Detect which cell encompasses the target text, then output its (x, y) center coordinate. 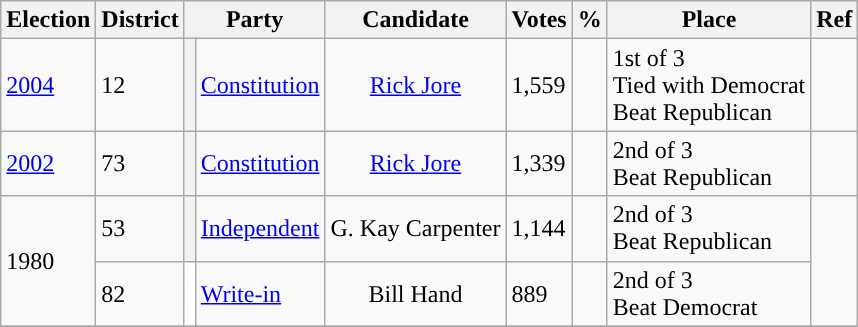
82 (140, 294)
Candidate (416, 20)
1980 (48, 261)
12 (140, 85)
Bill Hand (416, 294)
2002 (48, 164)
2nd of 3Beat Democrat (708, 294)
Election (48, 20)
1st of 3Tied with DemocratBeat Republican (708, 85)
Ref (834, 20)
1,559 (539, 85)
53 (140, 228)
G. Kay Carpenter (416, 228)
Party (254, 20)
% (590, 20)
Votes (539, 20)
1,339 (539, 164)
Place (708, 20)
Independent (260, 228)
73 (140, 164)
2004 (48, 85)
Write-in (260, 294)
District (140, 20)
889 (539, 294)
1,144 (539, 228)
